Locate the cell with the specified text and output its (x, y) center coordinate. 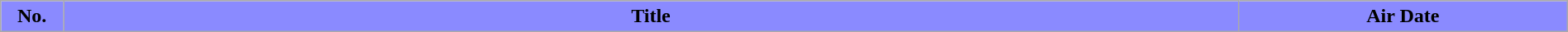
Air Date (1403, 16)
No. (32, 16)
Title (652, 16)
